Return the [X, Y] coordinate for the center point of the cell that contains the specified text.  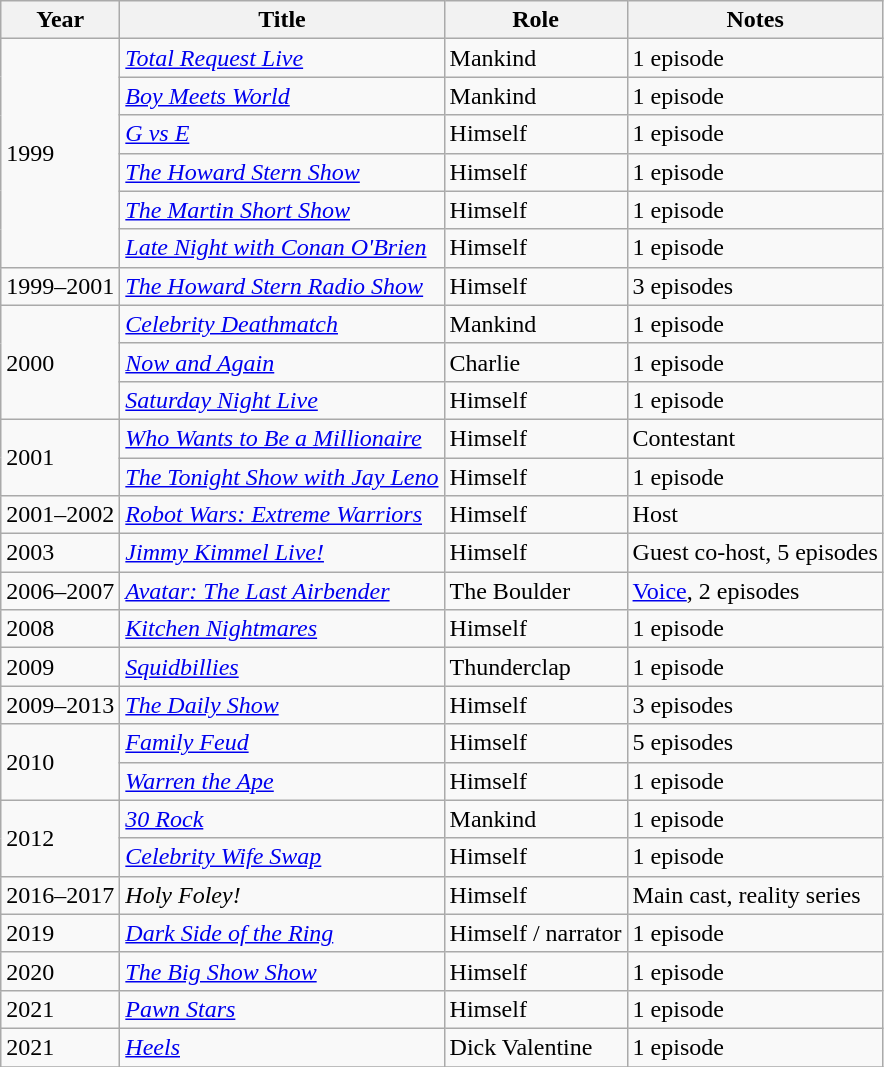
Main cast, reality series [755, 895]
Late Night with Conan O'Brien [282, 248]
2016–2017 [60, 895]
Guest co-host, 5 episodes [755, 553]
Contestant [755, 438]
Holy Foley! [282, 895]
The Tonight Show with Jay Leno [282, 477]
2010 [60, 762]
Saturday Night Live [282, 400]
Family Feud [282, 743]
2009–2013 [60, 705]
The Boulder [536, 591]
Robot Wars: Extreme Warriors [282, 515]
Boy Meets World [282, 96]
Jimmy Kimmel Live! [282, 553]
2009 [60, 667]
2003 [60, 553]
Title [282, 20]
Celebrity Deathmatch [282, 324]
G vs E [282, 134]
Dark Side of the Ring [282, 933]
Dick Valentine [536, 1047]
2020 [60, 971]
2012 [60, 838]
2019 [60, 933]
Squidbillies [282, 667]
Now and Again [282, 362]
The Big Show Show [282, 971]
Charlie [536, 362]
Celebrity Wife Swap [282, 857]
Total Request Live [282, 58]
2001–2002 [60, 515]
5 episodes [755, 743]
The Howard Stern Radio Show [282, 286]
30 Rock [282, 819]
Warren the Ape [282, 781]
Who Wants to Be a Millionaire [282, 438]
2001 [60, 457]
The Howard Stern Show [282, 172]
The Martin Short Show [282, 210]
Notes [755, 20]
Voice, 2 episodes [755, 591]
Pawn Stars [282, 1009]
Kitchen Nightmares [282, 629]
2000 [60, 362]
1999–2001 [60, 286]
Thunderclap [536, 667]
Himself / narrator [536, 933]
Host [755, 515]
Avatar: The Last Airbender [282, 591]
Year [60, 20]
2008 [60, 629]
Heels [282, 1047]
1999 [60, 153]
2006–2007 [60, 591]
The Daily Show [282, 705]
Role [536, 20]
